Detect which cell encompasses the target text, then output its (X, Y) center coordinate. 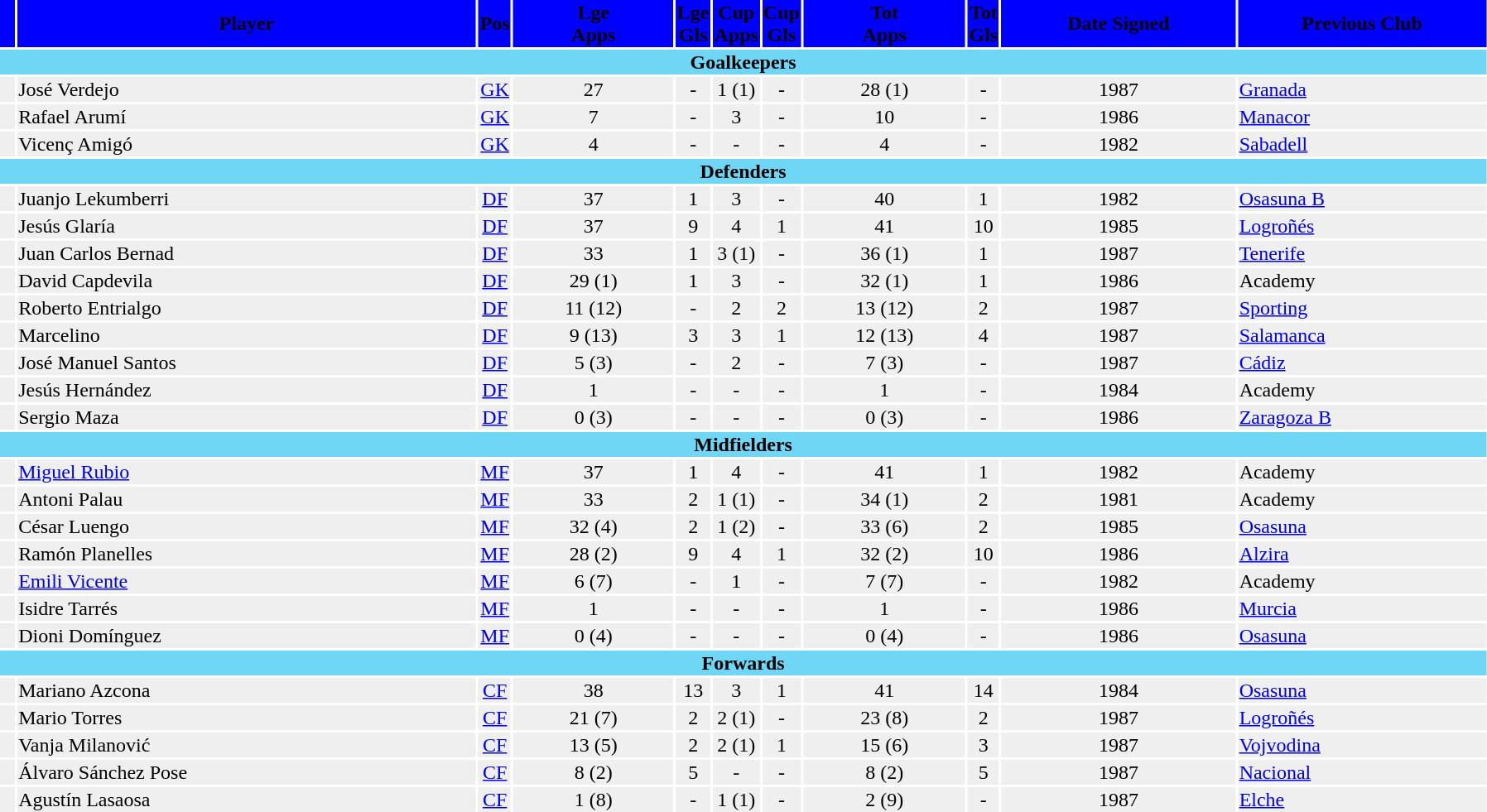
LgeApps (593, 23)
Date Signed (1119, 23)
27 (593, 89)
Midfielders (743, 444)
Tenerife (1362, 253)
Salamanca (1362, 335)
12 (13) (884, 335)
Cádiz (1362, 363)
Álvaro Sánchez Pose (247, 772)
LgeGls (693, 23)
Pos (495, 23)
32 (1) (884, 281)
Goalkeepers (743, 62)
Defenders (743, 171)
1981 (1119, 499)
Nacional (1362, 772)
28 (2) (593, 554)
Osasuna B (1362, 199)
2 (9) (884, 800)
11 (12) (593, 308)
Zaragoza B (1362, 417)
Marcelino (247, 335)
César Luengo (247, 526)
5 (3) (593, 363)
TotGls (984, 23)
CupApps (736, 23)
9 (13) (593, 335)
José Manuel Santos (247, 363)
13 (693, 690)
Juan Carlos Bernad (247, 253)
6 (7) (593, 581)
Ramón Planelles (247, 554)
1 (8) (593, 800)
Previous Club (1362, 23)
Sporting (1362, 308)
36 (1) (884, 253)
28 (1) (884, 89)
3 (1) (736, 253)
32 (4) (593, 526)
38 (593, 690)
Isidre Tarrés (247, 608)
7 (3) (884, 363)
Alzira (1362, 554)
21 (7) (593, 718)
Elche (1362, 800)
Forwards (743, 663)
1 (2) (736, 526)
13 (12) (884, 308)
40 (884, 199)
Vicenç Amigó (247, 144)
Rafael Arumí (247, 117)
15 (6) (884, 745)
Roberto Entrialgo (247, 308)
29 (1) (593, 281)
Mariano Azcona (247, 690)
Granada (1362, 89)
23 (8) (884, 718)
Jesús Glaría (247, 226)
Emili Vicente (247, 581)
7 (7) (884, 581)
14 (984, 690)
Vanja Milanović (247, 745)
Jesús Hernández (247, 390)
CupGls (782, 23)
Miguel Rubio (247, 472)
33 (6) (884, 526)
Manacor (1362, 117)
José Verdejo (247, 89)
Player (247, 23)
Sergio Maza (247, 417)
TotApps (884, 23)
Sabadell (1362, 144)
Mario Torres (247, 718)
Murcia (1362, 608)
Antoni Palau (247, 499)
34 (1) (884, 499)
David Capdevila (247, 281)
Agustín Lasaosa (247, 800)
Dioni Domínguez (247, 636)
32 (2) (884, 554)
Vojvodina (1362, 745)
Juanjo Lekumberri (247, 199)
7 (593, 117)
13 (5) (593, 745)
